Return (x, y) of the center of cell containing provided text 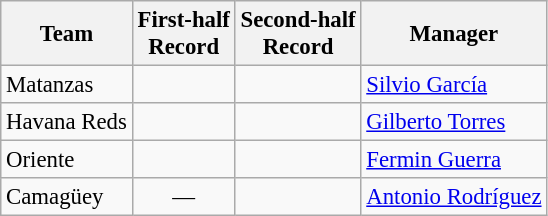
— (184, 197)
Manager (454, 34)
Fermin Guerra (454, 160)
Silvio García (454, 85)
First-halfRecord (184, 34)
Oriente (66, 160)
Camagüey (66, 197)
Second-halfRecord (298, 34)
Havana Reds (66, 122)
Gilberto Torres (454, 122)
Antonio Rodríguez (454, 197)
Team (66, 34)
Matanzas (66, 85)
